From the cell containing the given text, extract its center point as (x, y) coordinate. 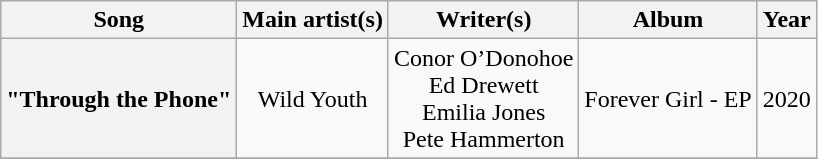
Song (119, 20)
Main artist(s) (313, 20)
Wild Youth (313, 98)
Conor O’DonohoeEd DrewettEmilia JonesPete Hammerton (483, 98)
2020 (786, 98)
Forever Girl - EP (668, 98)
Writer(s) (483, 20)
Album (668, 20)
"Through the Phone" (119, 98)
Year (786, 20)
